Return [X, Y] of the center of cell containing provided text 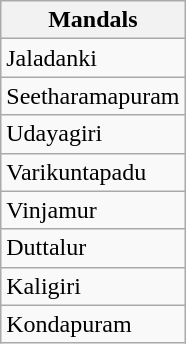
Udayagiri [93, 134]
Jaladanki [93, 58]
Vinjamur [93, 210]
Seetharamapuram [93, 96]
Duttalur [93, 248]
Varikuntapadu [93, 172]
Kaligiri [93, 286]
Mandals [93, 20]
Kondapuram [93, 324]
